Identify which cell holds the provided text, then report its (x, y) central coordinate. 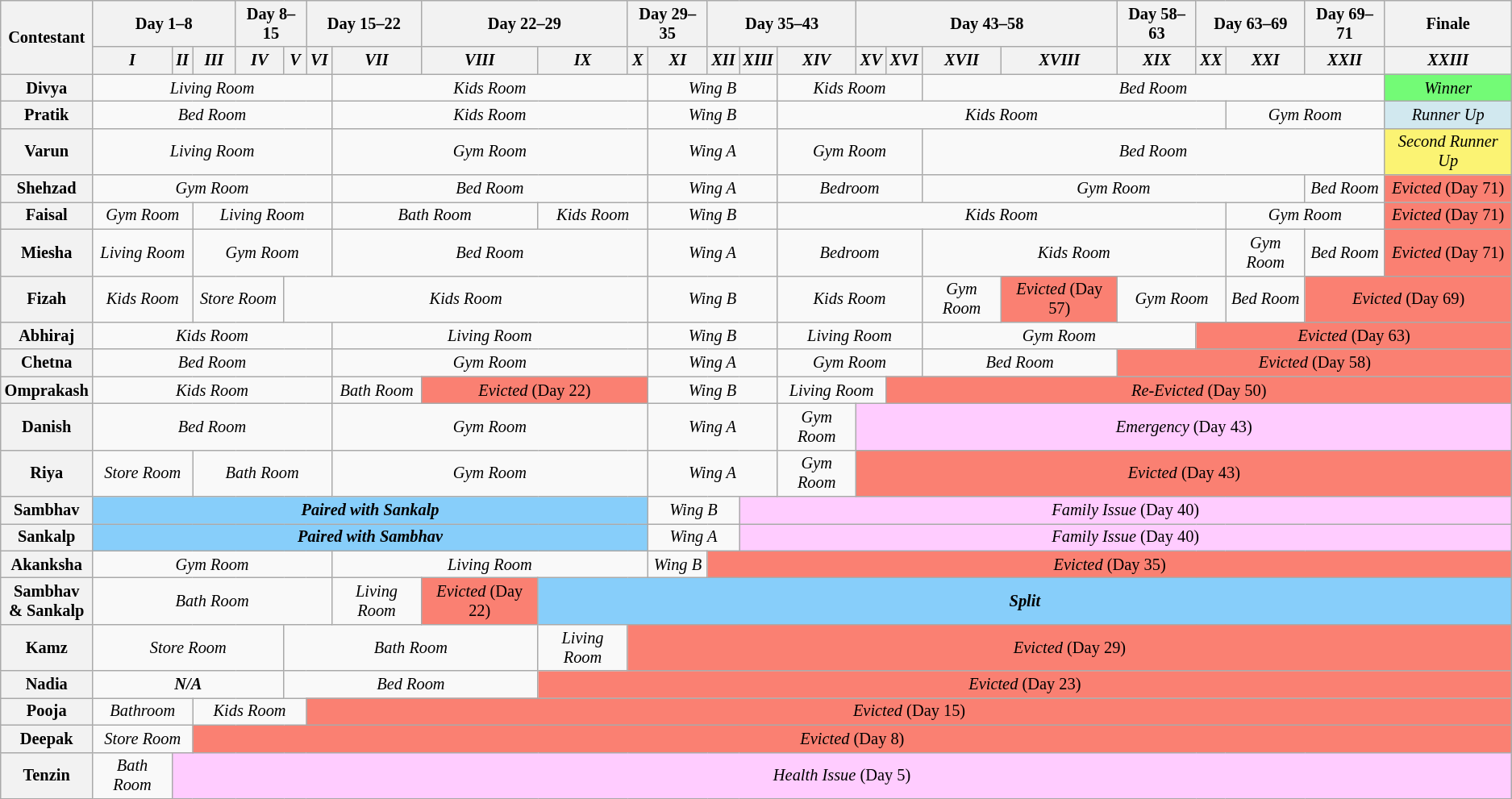
Evicted (Day 23) (1025, 685)
XVIII (1060, 60)
XXII (1344, 60)
Divya (47, 88)
XV (871, 60)
Evicted (Day 29) (1069, 647)
Emergency (Day 43) (1184, 427)
VII (376, 60)
Day 58–63 (1156, 23)
XIV (817, 60)
XXI (1265, 60)
XXIII (1448, 60)
Day 43–58 (987, 23)
Pooja (47, 711)
Paired with Sambhav (371, 537)
Day 15–22 (364, 23)
XVII (961, 60)
Evicted (Day 58) (1314, 363)
Sambhav (47, 510)
Evicted (Day 15) (910, 711)
Day 63–69 (1250, 23)
III (215, 60)
Evicted (Day 63) (1354, 335)
Day 22–29 (524, 23)
Fizah (47, 299)
XI (677, 60)
XVI (905, 60)
X (637, 60)
Re-Evicted (Day 50) (1199, 390)
Tenzin (47, 776)
XII (723, 60)
Chetna (47, 363)
Shehzad (47, 189)
Akanksha (47, 564)
Evicted (Day 69) (1408, 299)
IX (582, 60)
Day 35–43 (781, 23)
Evicted (Day 57) (1060, 299)
Evicted (Day 43) (1184, 473)
Contestant (47, 37)
Day 29–35 (668, 23)
Day 8–15 (271, 23)
Miesha (47, 252)
Nadia (47, 685)
I (132, 60)
Abhiraj (47, 335)
Second Runner Up (1448, 152)
Health Issue (Day 5) (842, 776)
Varun (47, 152)
Runner Up (1448, 114)
Sambhav& Sankalp (47, 601)
Paired with Sankalp (371, 510)
VIII (480, 60)
XIII (758, 60)
Bathroom (143, 711)
VI (319, 60)
Danish (47, 427)
Omprakash (47, 390)
Finale (1448, 23)
Evicted (Day 8) (852, 739)
Evicted (Day 35) (1110, 564)
V (295, 60)
Day 69–71 (1344, 23)
Winner (1448, 88)
II (182, 60)
XIX (1156, 60)
Faisal (47, 215)
Day 1–8 (165, 23)
XX (1211, 60)
Riya (47, 473)
Split (1025, 601)
Pratik (47, 114)
Sankalp (47, 537)
Deepak (47, 739)
N/A (189, 685)
IV (260, 60)
Kamz (47, 647)
